Locate the cell with the specified text and output its (x, y) center coordinate. 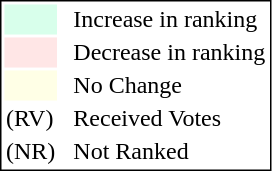
No Change (170, 85)
Increase in ranking (170, 19)
Not Ranked (170, 151)
(RV) (30, 119)
(NR) (30, 151)
Decrease in ranking (170, 53)
Received Votes (170, 119)
